Return (x, y) of the center of cell containing provided text 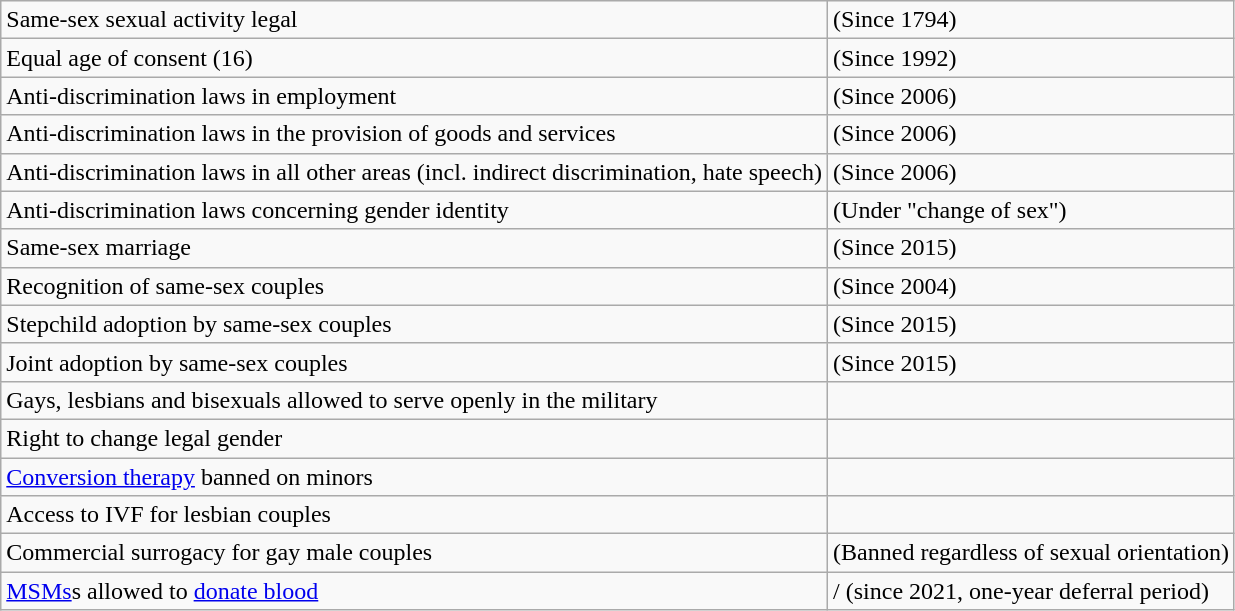
Anti-discrimination laws in all other areas (incl. indirect discrimination, hate speech) (414, 172)
Joint adoption by same-sex couples (414, 362)
MSMss allowed to donate blood (414, 591)
/ (since 2021, one-year deferral period) (1032, 591)
Conversion therapy banned on minors (414, 477)
Anti-discrimination laws concerning gender identity (414, 210)
Same-sex marriage (414, 248)
Right to change legal gender (414, 438)
Gays, lesbians and bisexuals allowed to serve openly in the military (414, 400)
Access to IVF for lesbian couples (414, 515)
Commercial surrogacy for gay male couples (414, 553)
(Under "change of sex") (1032, 210)
Anti-discrimination laws in employment (414, 96)
Anti-discrimination laws in the provision of goods and services (414, 134)
(Since 2004) (1032, 286)
(Since 1992) (1032, 58)
Same-sex sexual activity legal (414, 20)
Stepchild adoption by same-sex couples (414, 324)
(Banned regardless of sexual orientation) (1032, 553)
Equal age of consent (16) (414, 58)
Recognition of same-sex couples (414, 286)
(Since 1794) (1032, 20)
